For the text-containing cell, return its midpoint in (x, y) coordinate format. 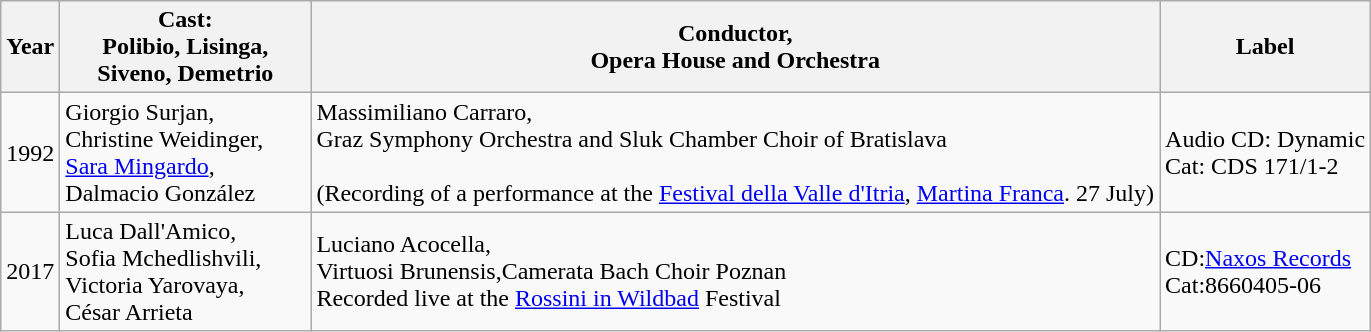
CD:Naxos Records Cat:8660405-06 (1266, 272)
Label (1266, 47)
1992 (30, 152)
2017 (30, 272)
Giorgio Surjan,Christine Weidinger,Sara Mingardo,Dalmacio González (186, 152)
Cast:Polibio, Lisinga,Siveno, Demetrio (186, 47)
Year (30, 47)
Luca Dall'Amico,Sofia Mchedlishvili,Victoria Yarovaya,César Arrieta (186, 272)
Audio CD: DynamicCat: CDS 171/1-2 (1266, 152)
Luciano Acocella,Virtuosi Brunensis,Camerata Bach Choir PoznanRecorded live at the Rossini in Wildbad Festival (736, 272)
Conductor,Opera House and Orchestra (736, 47)
